Determine the (X, Y) coordinate at the center of the cell enclosing the given text.  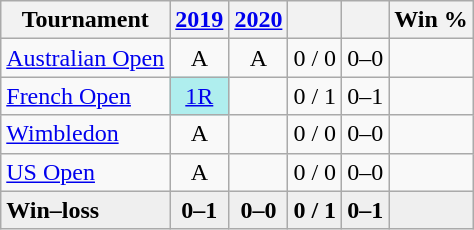
Wimbledon (86, 134)
Win–loss (86, 210)
1R (200, 96)
2020 (258, 20)
Australian Open (86, 58)
Tournament (86, 20)
2019 (200, 20)
French Open (86, 96)
Win % (432, 20)
US Open (86, 172)
